Pinpoint the cell where the given text exists, returning its [x, y] midpoint coordinate. 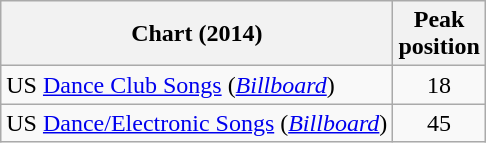
Peakposition [439, 34]
US Dance Club Songs (Billboard) [197, 85]
18 [439, 85]
US Dance/Electronic Songs (Billboard) [197, 123]
Chart (2014) [197, 34]
45 [439, 123]
